Pinpoint the cell where the given text exists, returning its (x, y) midpoint coordinate. 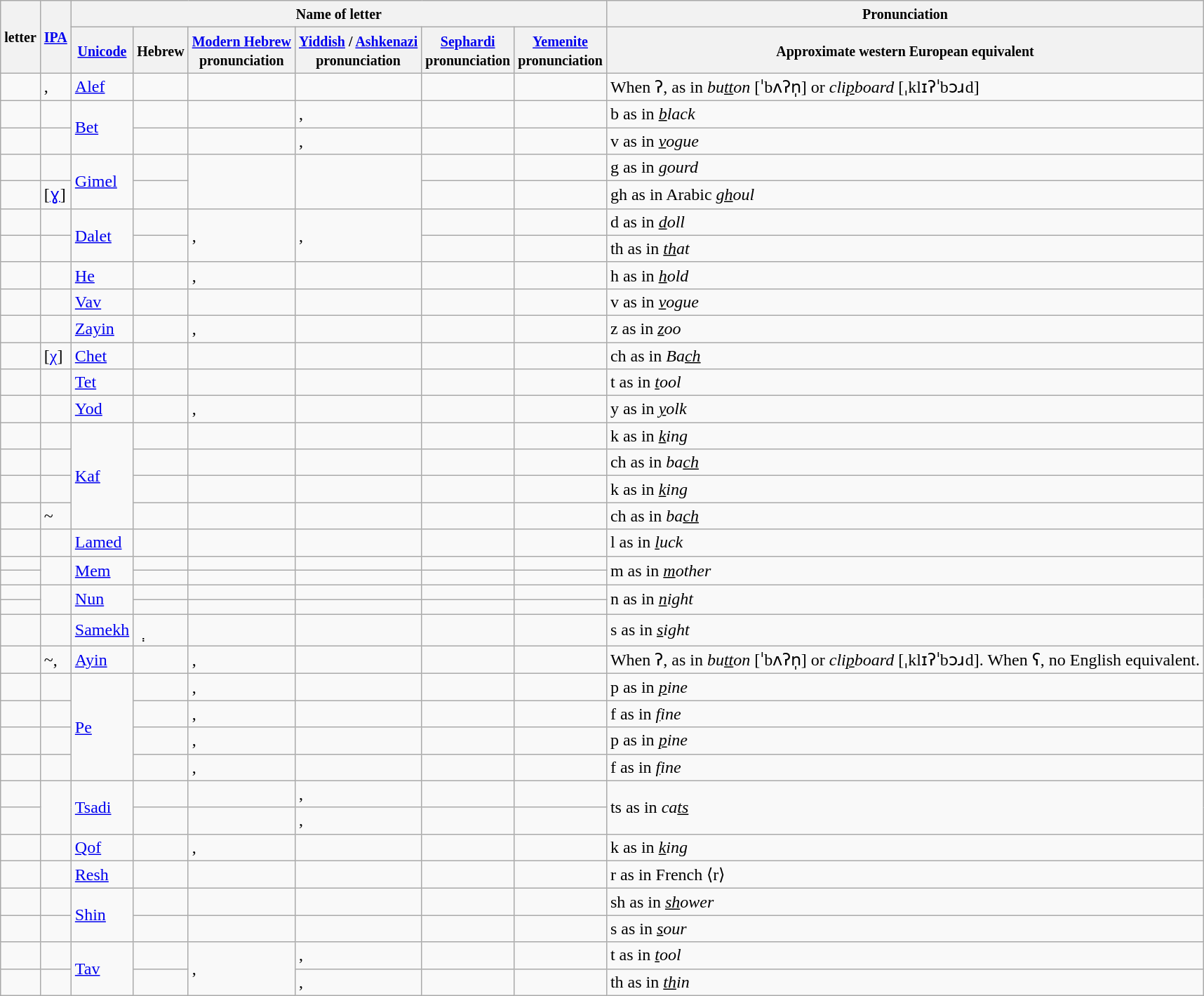
Approximate western European equivalent (905, 51)
Name of letter (338, 14)
Modern Hebrewpronunciation (241, 51)
b as in black (905, 114)
Tsadi (102, 807)
[χ] (55, 356)
When ʔ, as in button [ˈbʌʔn̩] or clipboard [ˌklɪʔ⁠ˈbɔɹd]. When ʕ, no English equivalent. (905, 660)
gh as in Arabic ghoul (905, 195)
[ɣ] (55, 195)
y as in yolk (905, 409)
s as in sour (905, 929)
Chet (102, 356)
r as in French ⟨r⟩ (905, 875)
ch as in Bach (905, 356)
Bet (102, 127)
Samekh (102, 630)
Pronunciation (905, 14)
Yemenitepronunciation (561, 51)
n as in night (905, 599)
Resh (102, 875)
~ (55, 516)
d as in doll (905, 222)
Alef (102, 87)
Nun (102, 599)
Dalet (102, 235)
Yod (102, 409)
g as in gourd (905, 168)
z as in zoo (905, 328)
IPA (55, 36)
Qof (102, 847)
Zayin (102, 328)
Vav (102, 302)
m as in mother (905, 570)
Kaf (102, 476)
th as in that (905, 248)
sh as in shower (905, 902)
Sephardipronunciation (468, 51)
Gimel (102, 182)
When ʔ, as in button [ˈbʌʔn̩] or clipboard [ˌklɪʔ⁠ˈbɔɹd] (905, 87)
ts as in cats (905, 807)
s as in sight (905, 630)
Unicode (102, 51)
Shin (102, 915)
h as in hold (905, 275)
Ayin (102, 660)
Tav (102, 969)
Lamed (102, 543)
l as in luck (905, 543)
Mem (102, 570)
Pe (102, 727)
ְ (161, 630)
Hebrew (161, 51)
He (102, 275)
Yiddish / Ashkenazipronunciation (358, 51)
th as in thin (905, 982)
~, (55, 660)
letter (21, 36)
Tet (102, 383)
